Identify which cell holds the provided text, then report its (X, Y) central coordinate. 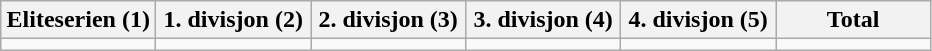
1. divisjon (2) (234, 20)
Eliteserien (1) (78, 20)
2. divisjon (3) (388, 20)
3. divisjon (4) (544, 20)
Total (854, 20)
4. divisjon (5) (698, 20)
